Locate the cell with the specified text and output its [X, Y] center coordinate. 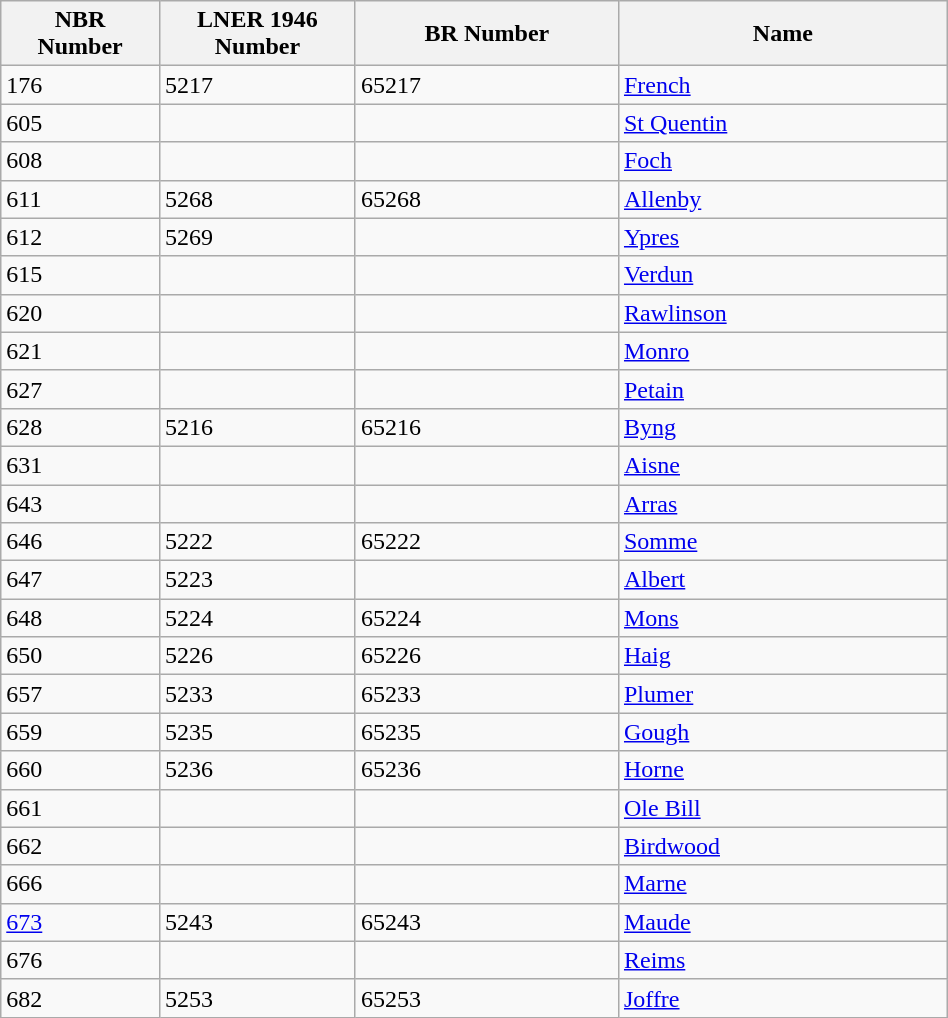
5236 [257, 770]
661 [80, 808]
676 [80, 960]
65233 [486, 694]
Haig [782, 656]
65226 [486, 656]
5235 [257, 732]
Gough [782, 732]
Petain [782, 389]
657 [80, 694]
Horne [782, 770]
Name [782, 34]
65236 [486, 770]
5216 [257, 427]
BR Number [486, 34]
5253 [257, 998]
627 [80, 389]
620 [80, 313]
Mons [782, 618]
Somme [782, 542]
Rawlinson [782, 313]
St Quentin [782, 123]
5243 [257, 922]
5222 [257, 542]
65224 [486, 618]
65268 [486, 199]
65253 [486, 998]
660 [80, 770]
Allenby [782, 199]
5223 [257, 580]
5233 [257, 694]
Reims [782, 960]
Byng [782, 427]
646 [80, 542]
682 [80, 998]
Arras [782, 503]
Albert [782, 580]
5217 [257, 85]
648 [80, 618]
5224 [257, 618]
Ypres [782, 237]
605 [80, 123]
612 [80, 237]
Marne [782, 884]
608 [80, 161]
65222 [486, 542]
65235 [486, 732]
Aisne [782, 465]
628 [80, 427]
631 [80, 465]
650 [80, 656]
673 [80, 922]
615 [80, 275]
666 [80, 884]
65243 [486, 922]
5226 [257, 656]
Foch [782, 161]
659 [80, 732]
LNER 1946 Number [257, 34]
647 [80, 580]
5269 [257, 237]
Verdun [782, 275]
Monro [782, 351]
176 [80, 85]
Plumer [782, 694]
662 [80, 846]
Birdwood [782, 846]
Ole Bill [782, 808]
5268 [257, 199]
French [782, 85]
643 [80, 503]
621 [80, 351]
Maude [782, 922]
65217 [486, 85]
NBR Number [80, 34]
65216 [486, 427]
611 [80, 199]
Joffre [782, 998]
